Determine the [x, y] coordinate at the center of the cell enclosing the given text.  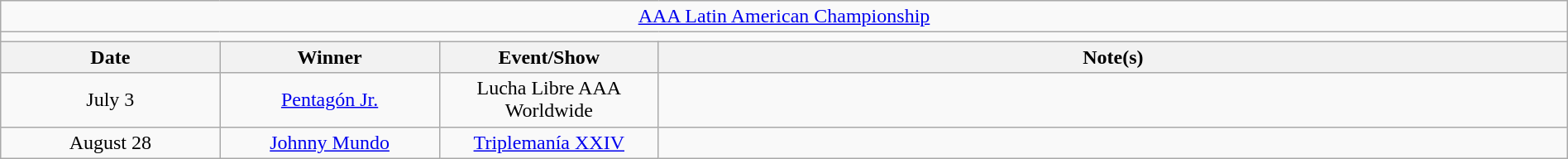
Triplemanía XXIV [549, 142]
Lucha Libre AAA Worldwide [549, 99]
Date [111, 57]
Event/Show [549, 57]
Note(s) [1113, 57]
Winner [329, 57]
August 28 [111, 142]
July 3 [111, 99]
Johnny Mundo [329, 142]
AAA Latin American Championship [784, 17]
Pentagón Jr. [329, 99]
